Identify which cell holds the provided text, then report its (x, y) central coordinate. 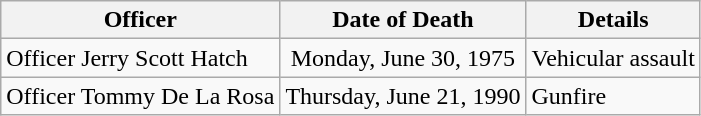
Officer Jerry Scott Hatch (140, 58)
Date of Death (403, 20)
Vehicular assault (613, 58)
Gunfire (613, 96)
Officer (140, 20)
Details (613, 20)
Monday, June 30, 1975 (403, 58)
Thursday, June 21, 1990 (403, 96)
Officer Tommy De La Rosa (140, 96)
